Identify which cell holds the provided text, then report its (x, y) central coordinate. 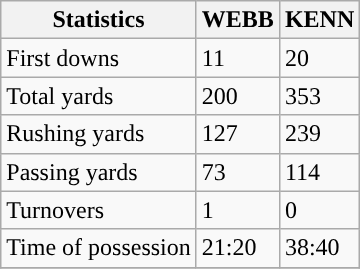
0 (319, 210)
114 (319, 172)
Turnovers (99, 210)
KENN (319, 20)
1 (238, 210)
239 (319, 134)
First downs (99, 58)
WEBB (238, 20)
20 (319, 58)
Rushing yards (99, 134)
73 (238, 172)
353 (319, 96)
Time of possession (99, 248)
38:40 (319, 248)
127 (238, 134)
Total yards (99, 96)
Passing yards (99, 172)
11 (238, 58)
200 (238, 96)
21:20 (238, 248)
Statistics (99, 20)
